Scan for the cell matching the given text and deliver its (X, Y) coordinate at center. 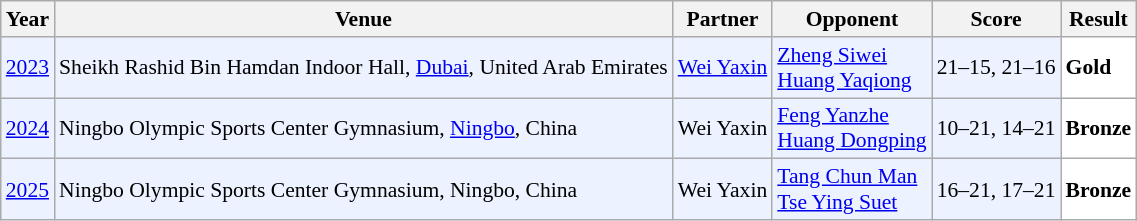
Feng Yanzhe Huang Dongping (852, 128)
Score (996, 19)
16–21, 17–21 (996, 190)
10–21, 14–21 (996, 128)
2024 (28, 128)
Result (1099, 19)
Zheng Siwei Huang Yaqiong (852, 68)
Opponent (852, 19)
Sheikh Rashid Bin Hamdan Indoor Hall, Dubai, United Arab Emirates (364, 68)
Venue (364, 19)
2025 (28, 190)
Gold (1099, 68)
Tang Chun Man Tse Ying Suet (852, 190)
Year (28, 19)
21–15, 21–16 (996, 68)
Partner (723, 19)
2023 (28, 68)
